Output the (x, y) coordinate of the center of the cell containing the given text.  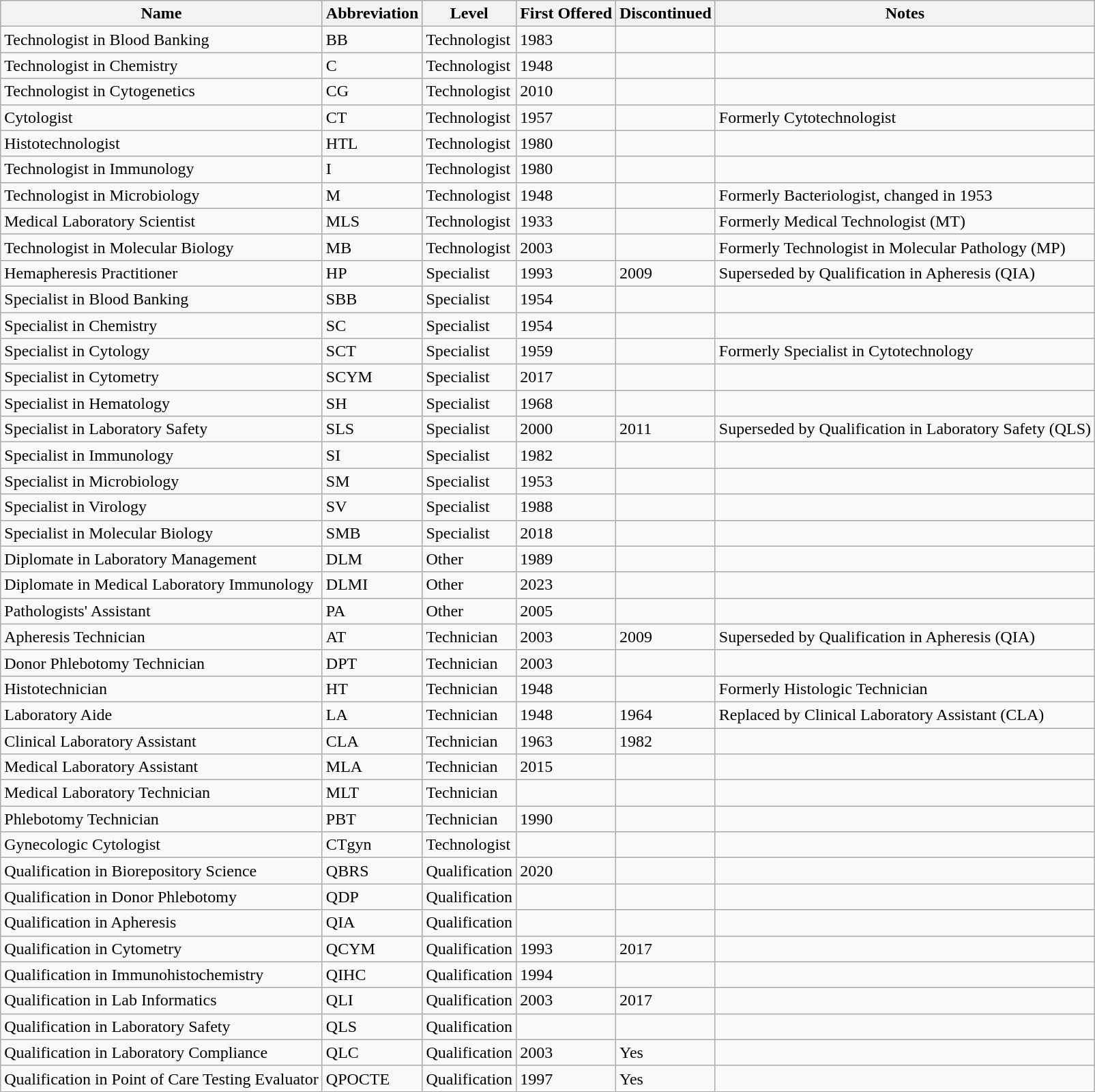
Medical Laboratory Technician (162, 793)
2010 (566, 91)
Formerly Histologic Technician (905, 689)
2023 (566, 585)
Qualification in Immunohistochemistry (162, 975)
1959 (566, 351)
SH (373, 403)
Medical Laboratory Assistant (162, 767)
C (373, 66)
DLM (373, 559)
Technologist in Cytogenetics (162, 91)
1990 (566, 819)
QLI (373, 1001)
Formerly Technologist in Molecular Pathology (MP) (905, 247)
SMB (373, 533)
Diplomate in Medical Laboratory Immunology (162, 585)
1953 (566, 481)
SI (373, 455)
CTgyn (373, 845)
SLS (373, 429)
Specialist in Cytometry (162, 377)
Specialist in Immunology (162, 455)
Qualification in Lab Informatics (162, 1001)
1933 (566, 221)
1989 (566, 559)
Qualification in Biorepository Science (162, 871)
Specialist in Molecular Biology (162, 533)
Formerly Bacteriologist, changed in 1953 (905, 195)
QIA (373, 923)
PBT (373, 819)
HP (373, 273)
Notes (905, 14)
Specialist in Microbiology (162, 481)
Donor Phlebotomy Technician (162, 663)
Histotechnologist (162, 143)
CLA (373, 741)
I (373, 169)
Apheresis Technician (162, 637)
Technologist in Microbiology (162, 195)
1988 (566, 507)
Level (469, 14)
Laboratory Aide (162, 715)
Pathologists' Assistant (162, 611)
2018 (566, 533)
2000 (566, 429)
Cytologist (162, 117)
QIHC (373, 975)
PA (373, 611)
M (373, 195)
Phlebotomy Technician (162, 819)
MLT (373, 793)
Qualification in Laboratory Compliance (162, 1052)
Technologist in Chemistry (162, 66)
QBRS (373, 871)
1994 (566, 975)
BB (373, 40)
Hemapheresis Practitioner (162, 273)
QLS (373, 1026)
QDP (373, 897)
Formerly Medical Technologist (MT) (905, 221)
SM (373, 481)
Discontinued (666, 14)
Specialist in Cytology (162, 351)
MLS (373, 221)
Specialist in Hematology (162, 403)
QPOCTE (373, 1078)
Specialist in Blood Banking (162, 299)
SCT (373, 351)
Qualification in Cytometry (162, 949)
Qualification in Laboratory Safety (162, 1026)
AT (373, 637)
MB (373, 247)
DLMI (373, 585)
Medical Laboratory Scientist (162, 221)
Gynecologic Cytologist (162, 845)
QCYM (373, 949)
HT (373, 689)
Histotechnician (162, 689)
Formerly Cytotechnologist (905, 117)
1968 (566, 403)
1983 (566, 40)
SV (373, 507)
Formerly Specialist in Cytotechnology (905, 351)
HTL (373, 143)
SC (373, 326)
SBB (373, 299)
1957 (566, 117)
2005 (566, 611)
Clinical Laboratory Assistant (162, 741)
Qualification in Donor Phlebotomy (162, 897)
1963 (566, 741)
Specialist in Laboratory Safety (162, 429)
Qualification in Point of Care Testing Evaluator (162, 1078)
Diplomate in Laboratory Management (162, 559)
Specialist in Chemistry (162, 326)
CG (373, 91)
Name (162, 14)
1964 (666, 715)
Technologist in Blood Banking (162, 40)
2011 (666, 429)
SCYM (373, 377)
Qualification in Apheresis (162, 923)
2015 (566, 767)
1997 (566, 1078)
Technologist in Molecular Biology (162, 247)
First Offered (566, 14)
QLC (373, 1052)
Abbreviation (373, 14)
MLA (373, 767)
Specialist in Virology (162, 507)
Technologist in Immunology (162, 169)
LA (373, 715)
Replaced by Clinical Laboratory Assistant (CLA) (905, 715)
Superseded by Qualification in Laboratory Safety (QLS) (905, 429)
DPT (373, 663)
2020 (566, 871)
CT (373, 117)
